Determine the [X, Y] coordinate at the center of the cell enclosing the given text.  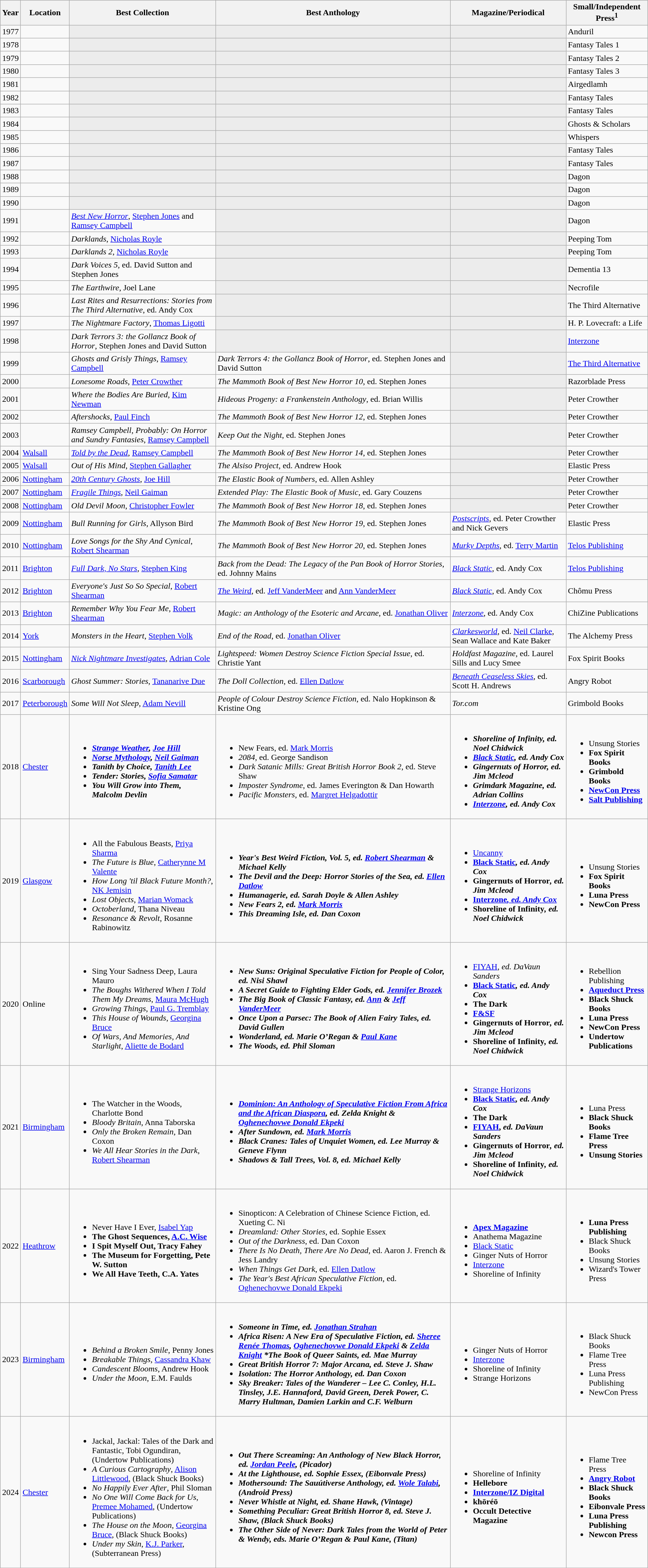
2021 [10, 1127]
1994 [10, 269]
The Mammoth Book of Best New Horror 18, ed. Stephen Jones [333, 505]
2007 [10, 492]
1999 [10, 363]
2011 [10, 568]
2010 [10, 545]
1989 [10, 190]
Razorblade Press [607, 381]
Magic: an Anthology of the Esoteric and Arcane, ed. Jonathan Oliver [333, 613]
Anduril [607, 31]
Last Rites and Resurrections: Stories from The Third Alternative, ed. Andy Cox [143, 305]
People of Colour Destroy Science Fiction, ed. Nalo Hopkinson & Kristine Ong [333, 703]
2023 [10, 1359]
The Mammoth Book of Best New Horror 19, ed. Stephen Jones [333, 523]
Murky Depths, ed. Terry Martin [508, 545]
Keep Out the Night, ed. Stephen Jones [333, 435]
Hideous Progeny: a Frankenstein Anthology, ed. Brian Willis [333, 399]
2002 [10, 417]
Clarkesworld, ed. Neil Clarke, Sean Wallace and Kate Baker [508, 636]
Behind a Broken Smile, Penny JonesBreakable Things, Cassandra KhawCandescent Blooms, Andrew HookUnder the Moon, E.M. Faulds [143, 1359]
Glasgow [45, 881]
1992 [10, 238]
Black Shuck BooksFlame Tree PressLuna Press PublishingNewCon Press [607, 1359]
Lightspeed: Women Destroy Science Fiction Special Issue, ed. Christie Yant [333, 658]
Tor.com [508, 703]
Best Anthology [333, 13]
1996 [10, 305]
1987 [10, 163]
Magazine/Periodical [508, 13]
Aftershocks, Paul Finch [143, 417]
2016 [10, 681]
Old Devil Moon, Christopher Fowler [143, 505]
2019 [10, 881]
Interzone, ed. Andy Cox [508, 613]
UncannyBlack Static, ed. Andy CoxGingernuts of Horror, ed. Jim McleodInterzone, ed. Andy CoxShoreline of Infinity, ed. Noel Chidwick [508, 881]
The Earthwire, Joel Lane [143, 287]
Whispers [607, 137]
Grimbold Books [607, 703]
Ramsey Campbell, Probably: On Horror and Sundry Fantasies, Ramsey Campbell [143, 435]
Bull Running for Girls, Allyson Bird [143, 523]
Online [45, 1004]
Flame Tree PressAngry RobotBlack Shuck BooksEibonvale PressLuna Press PublishingNewcon Press [607, 1492]
2018 [10, 767]
Back from the Dead: The Legacy of the Pan Book of Horror Stories, ed. Johnny Mains [333, 568]
The Nightmare Factory, Thomas Ligotti [143, 323]
2017 [10, 703]
Told by the Dead, Ramsey Campbell [143, 453]
1998 [10, 341]
ChiZine Publications [607, 613]
H. P. Lovecraft: a Life [607, 323]
Airgedlamh [607, 84]
The Mammoth Book of Best New Horror 12, ed. Stephen Jones [333, 417]
Monsters in the Heart, Stephen Volk [143, 636]
1980 [10, 71]
Remember Why You Fear Me, Robert Shearman [143, 613]
1990 [10, 203]
1985 [10, 137]
The Elastic Book of Numbers, ed. Allen Ashley [333, 479]
Lonesome Roads, Peter Crowther [143, 381]
The Alsiso Project, ed. Andrew Hook [333, 466]
2015 [10, 658]
Luna Press PublishingBlack Shuck BooksUnsung StoriesWizard's Tower Press [607, 1246]
Best New Horror, Stephen Jones and Ramsey Campbell [143, 221]
1988 [10, 176]
The Alchemy Press [607, 636]
The Mammoth Book of Best New Horror 14, ed. Stephen Jones [333, 453]
Dark Terrors 3: the Gollancz Book of Horror, Stephen Jones and David Sutton [143, 341]
Chômu Press [607, 590]
1991 [10, 221]
Fantasy Tales 1 [607, 45]
Ghost Summer: Stories, Tananarive Due [143, 681]
Holdfast Magazine, ed. Laurel Sills and Lucy Smee [508, 658]
Fantasy Tales 3 [607, 71]
Dark Voices 5, ed. David Sutton and Stephen Jones [143, 269]
Extended Play: The Elastic Book of Music, ed. Gary Couzens [333, 492]
2020 [10, 1004]
Unsung StoriesFox Spirit BooksLuna PressNewCon Press [607, 881]
2003 [10, 435]
Fantasy Tales 2 [607, 58]
Scarborough [45, 681]
Darklands 2, Nicholas Royle [143, 252]
2012 [10, 590]
Out of His Mind, Stephen Gallagher [143, 466]
Ginger Nuts of HorrorInterzoneShoreline of InfinityStrange Horizons [508, 1359]
Rebellion PublishingAqueduct PressBlack Shuck BooksLuna PressNewCon PressUndertow Publications [607, 1004]
1995 [10, 287]
1981 [10, 84]
Everyone's Just So So Special, Robert Shearman [143, 590]
2022 [10, 1246]
2000 [10, 381]
1978 [10, 45]
Peterborough [45, 703]
FIYAH, ed. DaVaun SandersBlack Static, ed. Andy CoxThe DarkF&SFGingernuts of Horror, ed. Jim McleodShoreline of Infinity, ed. Noel Chidwick [508, 1004]
The Weird, ed. Jeff VanderMeer and Ann VanderMeer [333, 590]
The Doll Collection, ed. Ellen Datlow [333, 681]
Dementia 13 [607, 269]
Fragile Things, Neil Gaiman [143, 492]
Small/Independent Press1 [607, 13]
2024 [10, 1492]
Love Songs for the Shy And Cynical, Robert Shearman [143, 545]
Interzone [607, 341]
Some Will Not Sleep, Adam Nevill [143, 703]
Beneath Ceaseless Skies, ed. Scott H. Andrews [508, 681]
Full Dark, No Stars, Stephen King [143, 568]
Nick Nightmare Investigates, Adrian Cole [143, 658]
Dark Terrors 4: the Gollancz Book of Horror, ed. Stephen Jones and David Sutton [333, 363]
York [45, 636]
1997 [10, 323]
Apex MagazineAnathema MagazineBlack StaticGinger Nuts of HorrorInterzoneShoreline of Infinity [508, 1246]
Luna PressBlack Shuck BooksFlame Tree PressUnsung Stories [607, 1127]
2001 [10, 399]
Shoreline of InfinityHelleboreInterzone/IZ DigitalkhōréōOccult Detective Magazine [508, 1492]
Postscripts, ed. Peter Crowther and Nick Gevers [508, 523]
Where the Bodies Are Buried, Kim Newman [143, 399]
Unsung StoriesFox Spirit BooksGrimbold BooksNewCon PressSalt Publishing [607, 767]
2014 [10, 636]
1993 [10, 252]
Ghosts & Scholars [607, 124]
Angry Robot [607, 681]
1979 [10, 58]
Necrofile [607, 287]
20th Century Ghosts, Joe Hill [143, 479]
2009 [10, 523]
Year [10, 13]
2005 [10, 466]
The Mammoth Book of Best New Horror 20, ed. Stephen Jones [333, 545]
1984 [10, 124]
2004 [10, 453]
Best Collection [143, 13]
Heathrow [45, 1246]
Fox Spirit Books [607, 658]
End of the Road, ed. Jonathan Oliver [333, 636]
2013 [10, 613]
2006 [10, 479]
1982 [10, 98]
1977 [10, 31]
The Mammoth Book of Best New Horror 10, ed. Stephen Jones [333, 381]
1983 [10, 111]
Location [45, 13]
Ghosts and Grisly Things, Ramsey Campbell [143, 363]
2008 [10, 505]
Darklands, Nicholas Royle [143, 238]
1986 [10, 150]
